Return the (X, Y) coordinate for the center point of the cell that contains the specified text.  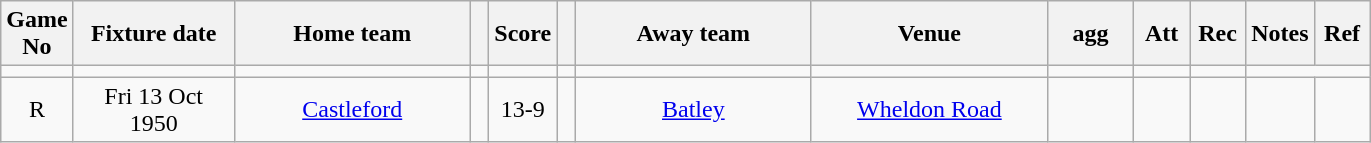
Game No (37, 34)
R (37, 110)
Rec (1218, 34)
Home team (352, 34)
Fri 13 Oct 1950 (154, 110)
Castleford (352, 110)
agg (1090, 34)
Notes (1280, 34)
Score (523, 34)
Away team (693, 34)
13-9 (523, 110)
Batley (693, 110)
Venue (929, 34)
Fixture date (154, 34)
Att (1162, 34)
Wheldon Road (929, 110)
Ref (1342, 34)
